Return the [X, Y] coordinate for the center point of the cell that contains the specified text.  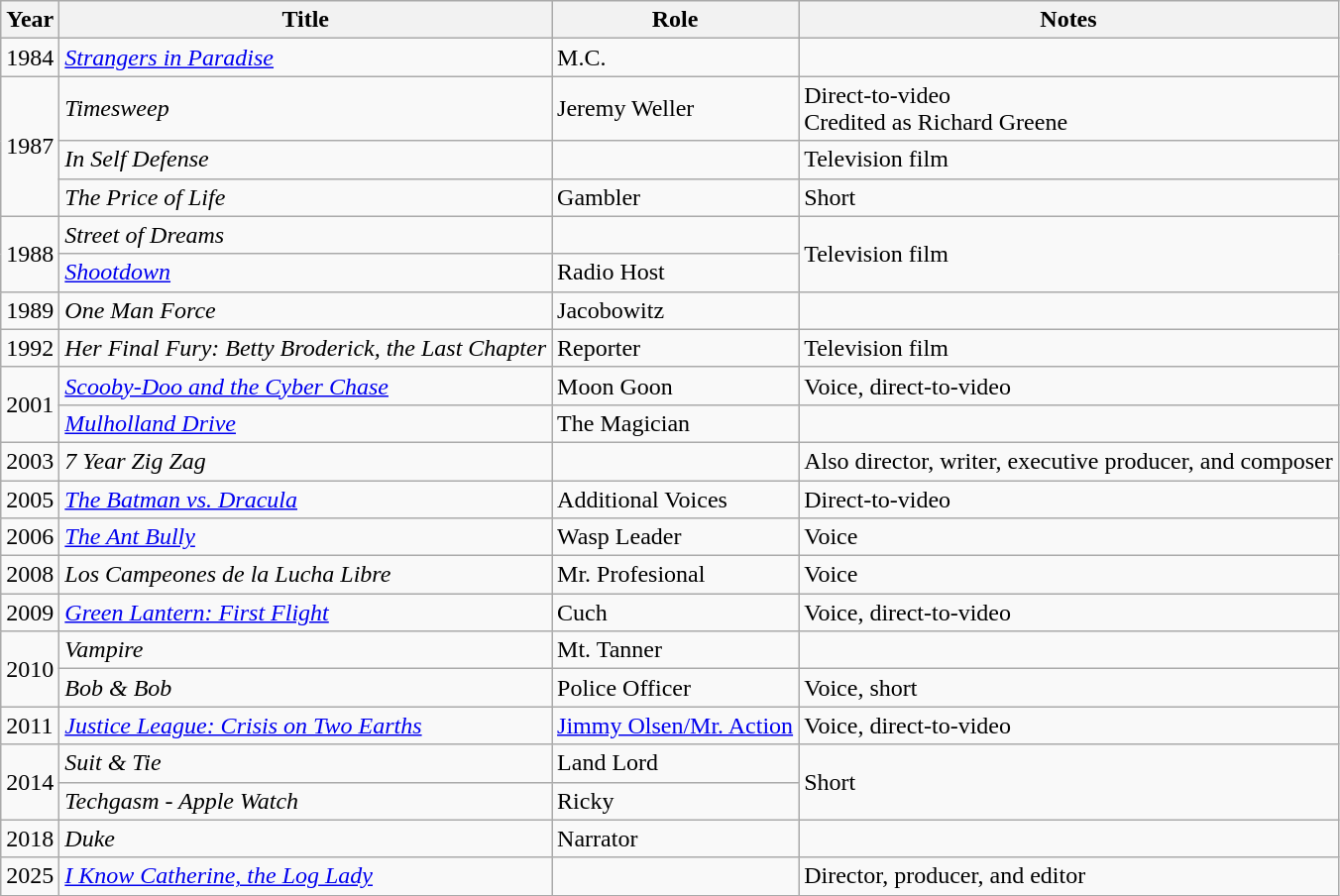
Street of Dreams [305, 235]
2003 [30, 461]
Timesweep [305, 109]
The Magician [676, 423]
Bob & Bob [305, 688]
Direct-to-video [1068, 499]
Year [30, 20]
2001 [30, 404]
Ricky [676, 801]
One Man Force [305, 310]
Notes [1068, 20]
Title [305, 20]
1989 [30, 310]
1984 [30, 57]
Her Final Fury: Betty Broderick, the Last Chapter [305, 348]
Cuch [676, 613]
Mr. Profesional [676, 575]
Land Lord [676, 763]
Justice League: Crisis on Two Earths [305, 726]
Wasp Leader [676, 537]
1988 [30, 254]
Vampire [305, 650]
I Know Catherine, the Log Lady [305, 876]
2011 [30, 726]
The Ant Bully [305, 537]
Radio Host [676, 273]
Police Officer [676, 688]
Jimmy Olsen/Mr. Action [676, 726]
Green Lantern: First Flight [305, 613]
Gambler [676, 197]
In Self Defense [305, 160]
The Batman vs. Dracula [305, 499]
Duke [305, 839]
2005 [30, 499]
Direct-to-video Credited as Richard Greene [1068, 109]
The Price of Life [305, 197]
2014 [30, 782]
2009 [30, 613]
7 Year Zig Zag [305, 461]
Mt. Tanner [676, 650]
Mulholland Drive [305, 423]
2025 [30, 876]
2018 [30, 839]
2008 [30, 575]
M.C. [676, 57]
Additional Voices [676, 499]
2010 [30, 669]
Voice, short [1068, 688]
Role [676, 20]
Suit & Tie [305, 763]
Director, producer, and editor [1068, 876]
Jacobowitz [676, 310]
Narrator [676, 839]
2006 [30, 537]
Moon Goon [676, 386]
1992 [30, 348]
Techgasm - Apple Watch [305, 801]
Shootdown [305, 273]
Los Campeones de la Lucha Libre [305, 575]
Jeremy Weller [676, 109]
1987 [30, 147]
Scooby-Doo and the Cyber Chase [305, 386]
Also director, writer, executive producer, and composer [1068, 461]
Reporter [676, 348]
Strangers in Paradise [305, 57]
